For the text-containing cell, return its midpoint in [X, Y] coordinate format. 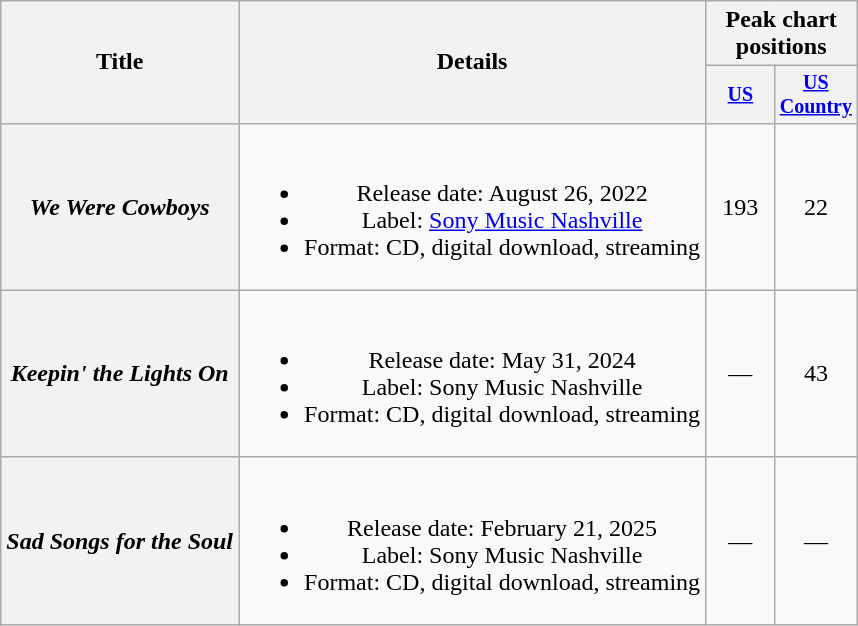
We Were Cowboys [120, 206]
Details [472, 62]
22 [816, 206]
Keepin' the Lights On [120, 374]
US Country [816, 94]
Title [120, 62]
Release date: February 21, 2025Label: Sony Music NashvilleFormat: CD, digital download, streaming [472, 540]
Release date: August 26, 2022Label: Sony Music NashvilleFormat: CD, digital download, streaming [472, 206]
Sad Songs for the Soul [120, 540]
193 [740, 206]
US [740, 94]
43 [816, 374]
Release date: May 31, 2024Label: Sony Music NashvilleFormat: CD, digital download, streaming [472, 374]
Peak chart positions [782, 34]
